Return the (x, y) coordinate for the center point of the cell that contains the specified text.  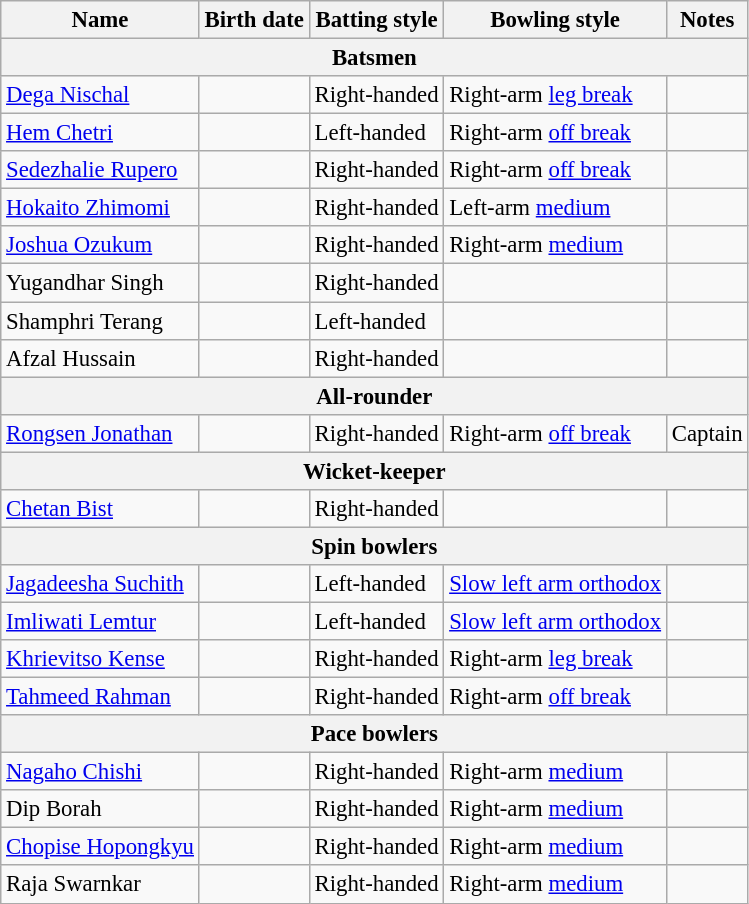
Batsmen (374, 58)
Dip Borah (100, 809)
Joshua Ozukum (100, 245)
Left-arm medium (556, 208)
Chopise Hopongkyu (100, 847)
Nagaho Chishi (100, 772)
Hem Chetri (100, 133)
Rongsen Jonathan (100, 433)
Spin bowlers (374, 546)
Dega Nischal (100, 95)
Batting style (376, 20)
Jagadeesha Suchith (100, 584)
Chetan Bist (100, 509)
All-rounder (374, 396)
Notes (706, 20)
Yugandhar Singh (100, 283)
Wicket-keeper (374, 471)
Afzal Hussain (100, 358)
Raja Swarnkar (100, 885)
Bowling style (556, 20)
Captain (706, 433)
Name (100, 20)
Sedezhalie Rupero (100, 170)
Birth date (254, 20)
Imliwati Lemtur (100, 621)
Khrievitso Kense (100, 659)
Hokaito Zhimomi (100, 208)
Pace bowlers (374, 734)
Shamphri Terang (100, 321)
Tahmeed Rahman (100, 697)
